Scan for the cell matching the given text and deliver its (x, y) coordinate at center. 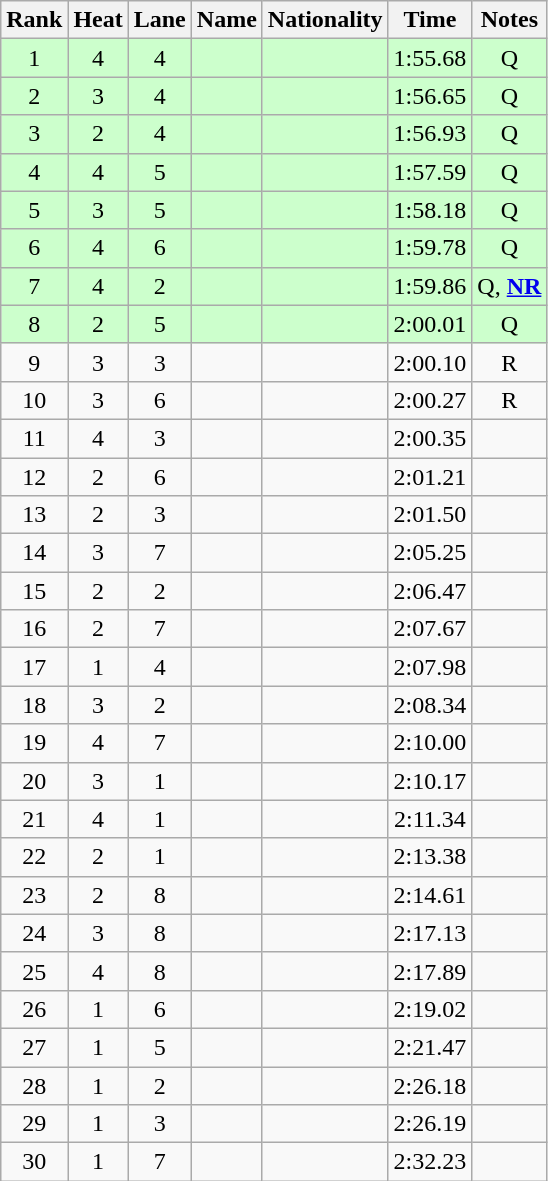
30 (34, 1162)
29 (34, 1124)
Time (430, 20)
2:14.61 (430, 895)
25 (34, 971)
2:10.17 (430, 781)
1:56.93 (430, 134)
2:19.02 (430, 1009)
10 (34, 400)
18 (34, 705)
1:55.68 (430, 58)
2:00.27 (430, 400)
2:32.23 (430, 1162)
1:58.18 (430, 210)
2:26.18 (430, 1085)
2:06.47 (430, 591)
Q, NR (510, 286)
2:26.19 (430, 1124)
2:17.89 (430, 971)
Rank (34, 20)
15 (34, 591)
1:59.86 (430, 286)
20 (34, 781)
2:07.98 (430, 667)
1:56.65 (430, 96)
Notes (510, 20)
22 (34, 857)
2:01.21 (430, 477)
23 (34, 895)
14 (34, 553)
2:11.34 (430, 819)
17 (34, 667)
12 (34, 477)
26 (34, 1009)
2:21.47 (430, 1047)
2:13.38 (430, 857)
11 (34, 438)
28 (34, 1085)
Lane (160, 20)
Name (226, 20)
2:01.50 (430, 515)
13 (34, 515)
2:00.10 (430, 362)
2:08.34 (430, 705)
1:57.59 (430, 172)
Nationality (325, 20)
21 (34, 819)
1:59.78 (430, 248)
19 (34, 743)
Heat (98, 20)
2:17.13 (430, 933)
24 (34, 933)
2:07.67 (430, 629)
27 (34, 1047)
9 (34, 362)
2:05.25 (430, 553)
2:00.01 (430, 324)
2:10.00 (430, 743)
16 (34, 629)
2:00.35 (430, 438)
